Return the (X, Y) coordinate for the center point of the cell that contains the specified text.  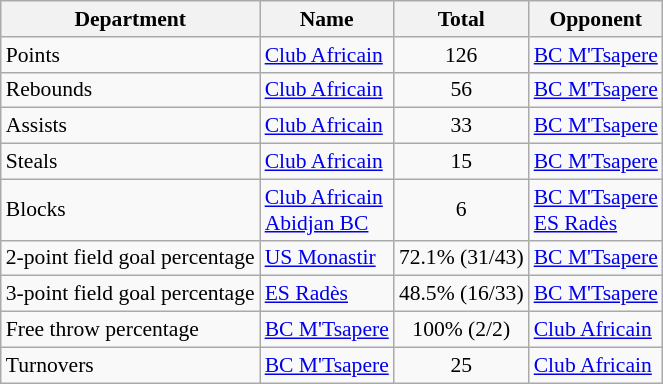
Blocks (130, 210)
72.1% (31/43) (462, 258)
ES Radès (327, 294)
Total (462, 19)
25 (462, 365)
Turnovers (130, 365)
2-point field goal percentage (130, 258)
6 (462, 210)
33 (462, 126)
126 (462, 55)
Club Africain Abidjan BC (327, 210)
Department (130, 19)
Name (327, 19)
US Monastir (327, 258)
56 (462, 90)
48.5% (16/33) (462, 294)
Rebounds (130, 90)
100% (2/2) (462, 330)
3-point field goal percentage (130, 294)
Steals (130, 162)
Free throw percentage (130, 330)
Assists (130, 126)
Opponent (596, 19)
BC M'Tsapere ES Radès (596, 210)
15 (462, 162)
Points (130, 55)
